Scan for the cell matching the given text and deliver its (X, Y) coordinate at center. 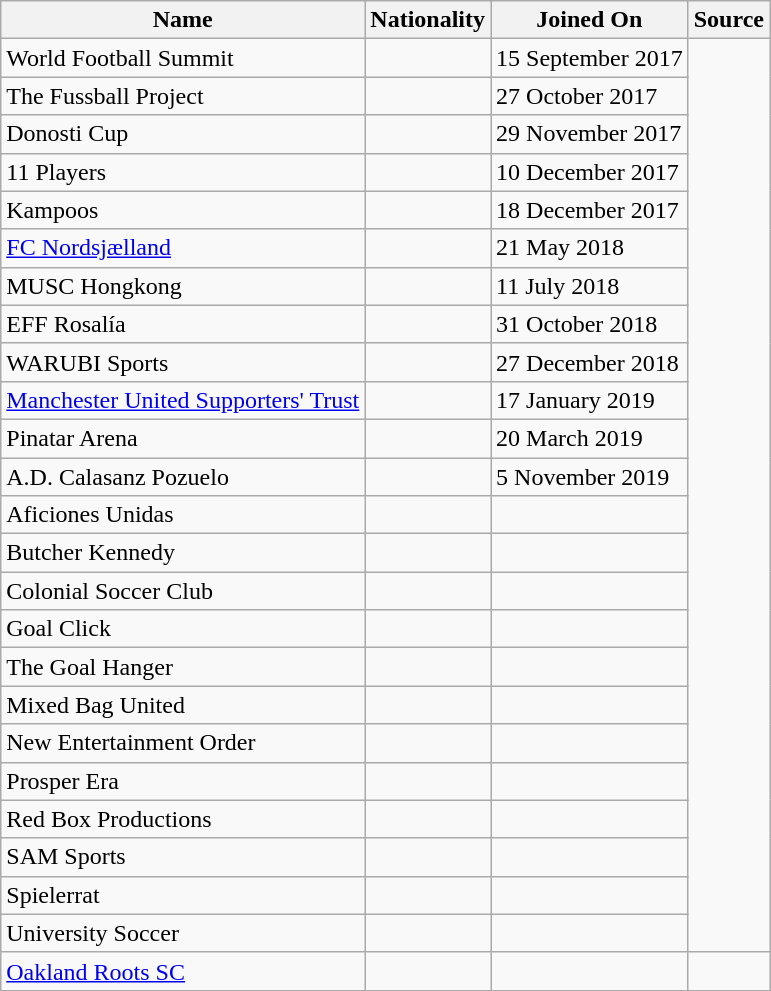
The Goal Hanger (183, 667)
MUSC Hongkong (183, 286)
17 January 2019 (590, 400)
27 December 2018 (590, 362)
Butcher Kennedy (183, 553)
Joined On (590, 20)
A.D. Calasanz Pozuelo (183, 477)
10 December 2017 (590, 172)
Prosper Era (183, 781)
Mixed Bag United (183, 705)
SAM Sports (183, 857)
Source (728, 20)
Pinatar Arena (183, 438)
University Soccer (183, 933)
EFF Rosalía (183, 324)
Donosti Cup (183, 134)
21 May 2018 (590, 248)
WARUBI Sports (183, 362)
Red Box Productions (183, 819)
29 November 2017 (590, 134)
27 October 2017 (590, 96)
11 Players (183, 172)
15 September 2017 (590, 58)
Manchester United Supporters' Trust (183, 400)
Spielerrat (183, 895)
11 July 2018 (590, 286)
Oakland Roots SC (183, 971)
New Entertainment Order (183, 743)
Aficiones Unidas (183, 515)
The Fussball Project (183, 96)
Goal Click (183, 629)
World Football Summit (183, 58)
20 March 2019 (590, 438)
Colonial Soccer Club (183, 591)
18 December 2017 (590, 210)
5 November 2019 (590, 477)
31 October 2018 (590, 324)
Nationality (428, 20)
Name (183, 20)
Kampoos (183, 210)
FC Nordsjælland (183, 248)
